Output the [x, y] coordinate of the center of the cell containing the given text.  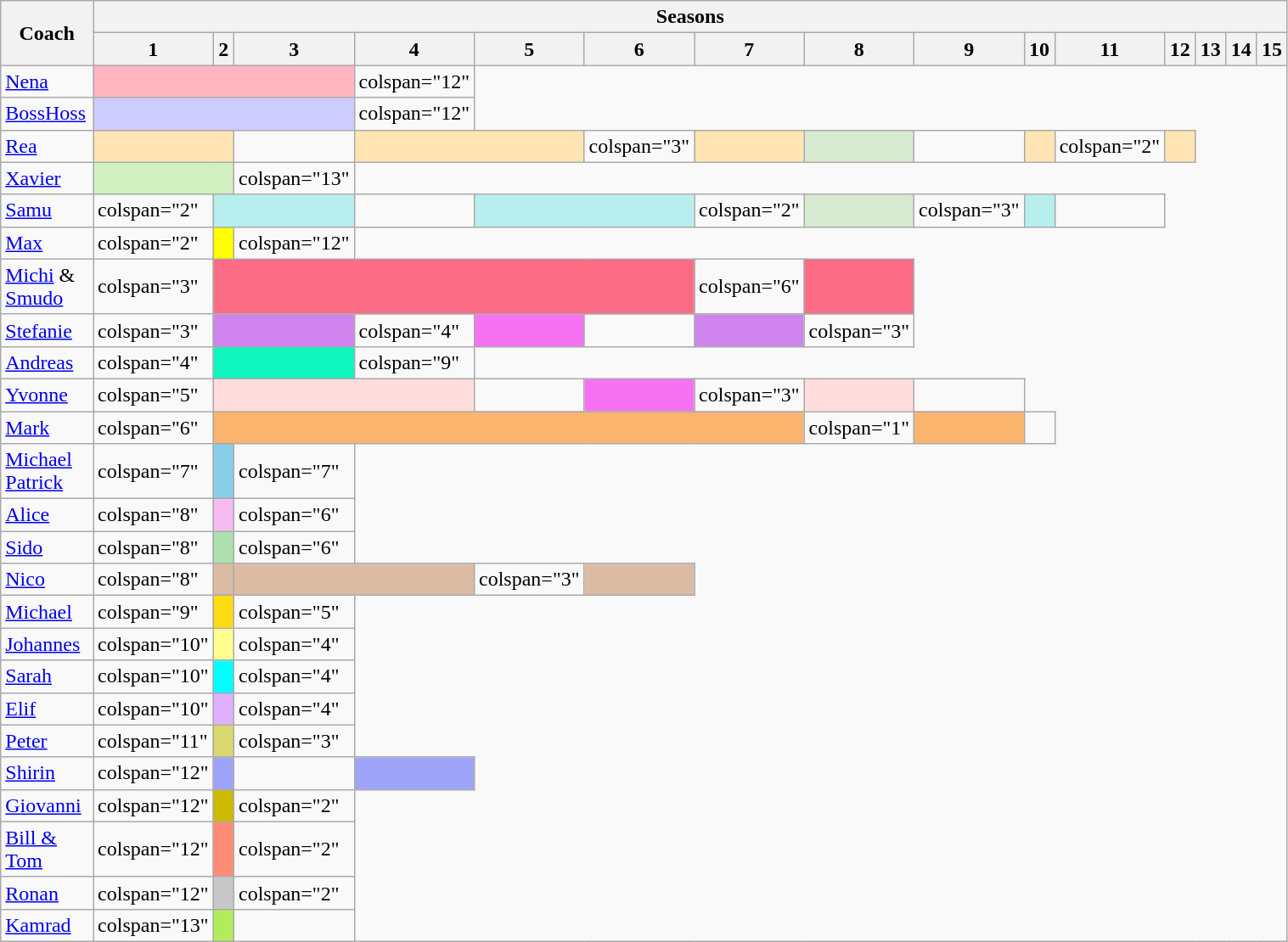
colspan="11" [154, 741]
Stefanie [48, 330]
Max [48, 243]
Peter [48, 741]
Andreas [48, 362]
15 [1272, 49]
Bill & Tom [48, 849]
colspan="1" [859, 427]
10 [1039, 49]
Samu [48, 210]
Yvonne [48, 395]
Seasons [690, 17]
5 [530, 49]
Elif [48, 709]
Alice [48, 515]
8 [859, 49]
Michael Patrick [48, 472]
Coach [48, 33]
Johannes [48, 644]
Sarah [48, 676]
Kamrad [48, 925]
BossHoss [48, 114]
4 [414, 49]
Giovanni [48, 805]
12 [1180, 49]
Ronan [48, 893]
2 [223, 49]
Nena [48, 81]
6 [639, 49]
11 [1110, 49]
14 [1241, 49]
Rea [48, 146]
13 [1211, 49]
1 [154, 49]
Mark [48, 427]
9 [970, 49]
7 [750, 49]
Michi & Smudo [48, 287]
Nico [48, 580]
Shirin [48, 773]
Sido [48, 547]
Xavier [48, 178]
Michael [48, 612]
3 [294, 49]
